Detect which cell encompasses the target text, then output its [X, Y] center coordinate. 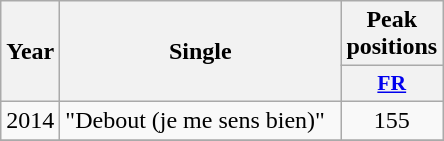
155 [392, 120]
FR [392, 84]
Year [30, 52]
2014 [30, 120]
"Debout (je me sens bien)" [200, 120]
Peak positions [392, 34]
Single [200, 52]
